Detect which cell encompasses the target text, then output its (x, y) center coordinate. 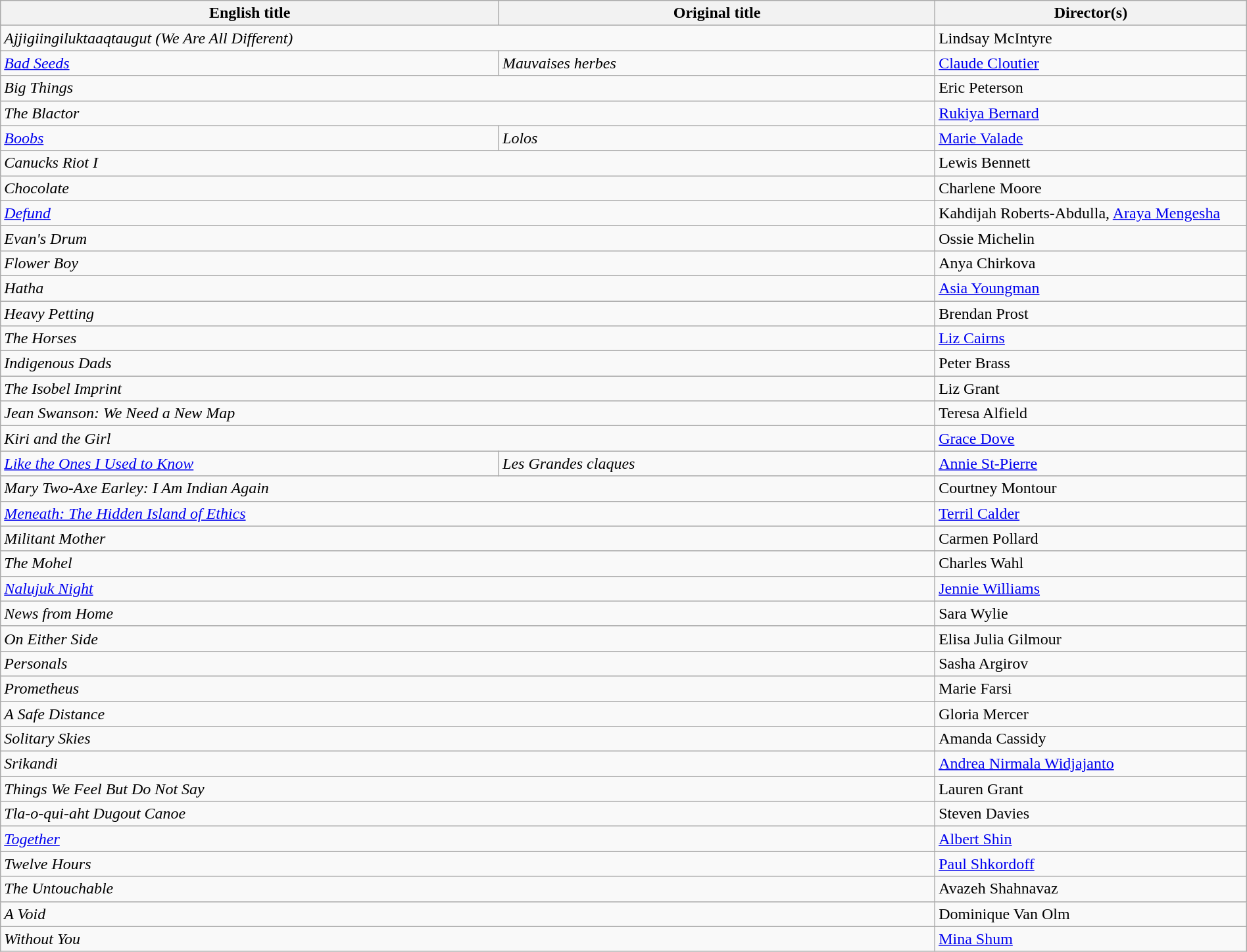
Lauren Grant (1091, 789)
Kahdijah Roberts-Abdulla, Araya Mengesha (1091, 213)
Without You (468, 939)
Mauvaises herbes (717, 63)
A Safe Distance (468, 713)
Militant Mother (468, 538)
The Horses (468, 339)
Les Grandes claques (717, 464)
Like the Ones I Used to Know (250, 464)
Anya Chirkova (1091, 263)
The Untouchable (468, 889)
Terril Calder (1091, 513)
Grace Dove (1091, 439)
Jean Swanson: We Need a New Map (468, 414)
The Isobel Imprint (468, 389)
Evan's Drum (468, 238)
Bad Seeds (250, 63)
News from Home (468, 613)
Lolos (717, 138)
Jennie Williams (1091, 588)
Brendan Prost (1091, 314)
Liz Grant (1091, 389)
Boobs (250, 138)
Srikandi (468, 764)
Marie Farsi (1091, 688)
Lewis Bennett (1091, 163)
Canucks Riot I (468, 163)
Paul Shkordoff (1091, 864)
Kiri and the Girl (468, 439)
Charlene Moore (1091, 188)
Avazeh Shahnavaz (1091, 889)
Flower Boy (468, 263)
Rukiya Bernard (1091, 113)
Elisa Julia Gilmour (1091, 638)
Andrea Nirmala Widjajanto (1091, 764)
Mary Two-Axe Earley: I Am Indian Again (468, 488)
Personals (468, 663)
Eric Peterson (1091, 88)
Director(s) (1091, 13)
Teresa Alfield (1091, 414)
Defund (468, 213)
Carmen Pollard (1091, 538)
Sara Wylie (1091, 613)
Solitary Skies (468, 739)
Mina Shum (1091, 939)
The Mohel (468, 563)
Asia Youngman (1091, 288)
On Either Side (468, 638)
Heavy Petting (468, 314)
Amanda Cassidy (1091, 739)
Charles Wahl (1091, 563)
Sasha Argirov (1091, 663)
Peter Brass (1091, 364)
Claude Cloutier (1091, 63)
Albert Shin (1091, 839)
Together (468, 839)
Tla-o-qui-aht Dugout Canoe (468, 814)
Nalujuk Night (468, 588)
Prometheus (468, 688)
Big Things (468, 88)
A Void (468, 914)
Steven Davies (1091, 814)
Gloria Mercer (1091, 713)
Indigenous Dads (468, 364)
Twelve Hours (468, 864)
Annie St-Pierre (1091, 464)
The Blactor (468, 113)
Original title (717, 13)
Marie Valade (1091, 138)
Liz Cairns (1091, 339)
Meneath: The Hidden Island of Ethics (468, 513)
Ajjigiingiluktaaqtaugut (We Are All Different) (468, 38)
Ossie Michelin (1091, 238)
Hatha (468, 288)
Dominique Van Olm (1091, 914)
Things We Feel But Do Not Say (468, 789)
Courtney Montour (1091, 488)
Chocolate (468, 188)
Lindsay McIntyre (1091, 38)
English title (250, 13)
